For the text-containing cell, return its midpoint in [X, Y] coordinate format. 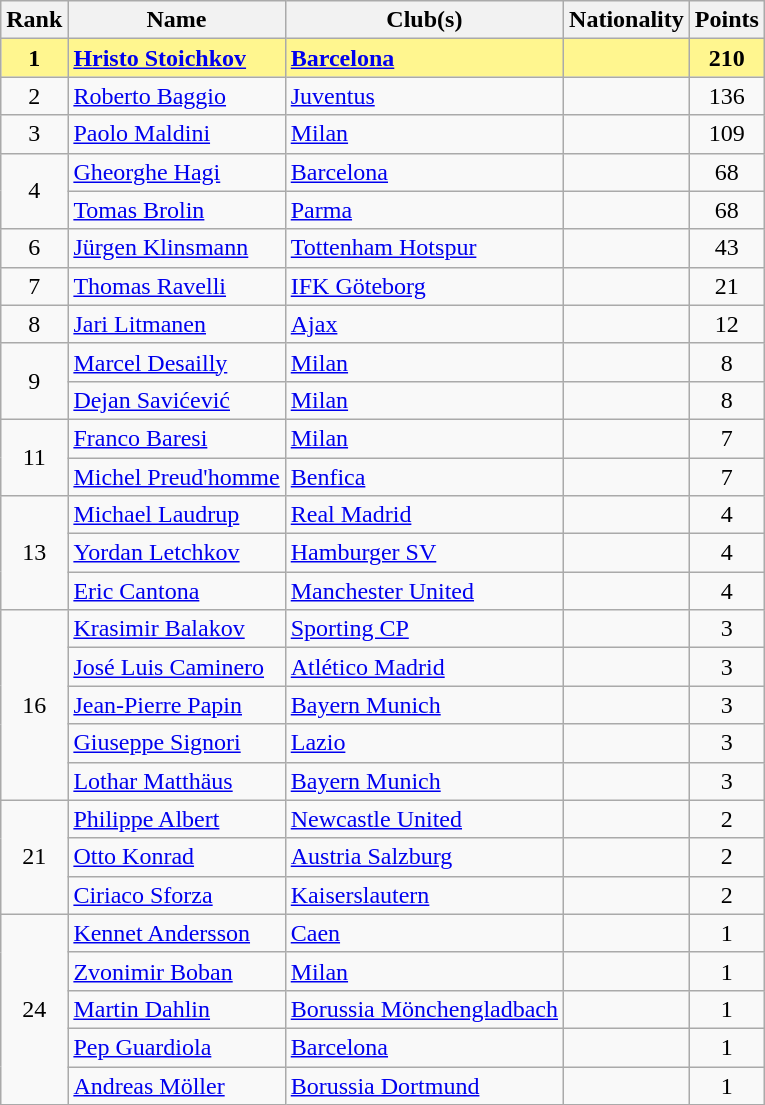
Lazio [424, 743]
Ciriaco Sforza [176, 895]
Newcastle United [424, 819]
Jean-Pierre Papin [176, 705]
Otto Konrad [176, 857]
Jürgen Klinsmann [176, 248]
Andreas Möller [176, 1085]
Dejan Savićević [176, 400]
24 [34, 1009]
16 [34, 705]
Yordan Letchkov [176, 553]
136 [726, 96]
13 [34, 553]
José Luis Caminero [176, 667]
Manchester United [424, 591]
12 [726, 324]
Lothar Matthäus [176, 781]
109 [726, 134]
Pep Guardiola [176, 1047]
Hamburger SV [424, 553]
Borussia Mönchengladbach [424, 1009]
Juventus [424, 96]
Ajax [424, 324]
Philippe Albert [176, 819]
Krasimir Balakov [176, 629]
Nationality [627, 20]
Paolo Maldini [176, 134]
Hristo Stoichkov [176, 58]
Martin Dahlin [176, 1009]
Atlético Madrid [424, 667]
Parma [424, 210]
Eric Cantona [176, 591]
IFK Göteborg [424, 286]
Benfica [424, 477]
Real Madrid [424, 515]
9 [34, 381]
210 [726, 58]
Kennet Andersson [176, 933]
Austria Salzburg [424, 857]
Club(s) [424, 20]
Tomas Brolin [176, 210]
Points [726, 20]
11 [34, 457]
Rank [34, 20]
Caen [424, 933]
Borussia Dortmund [424, 1085]
Marcel Desailly [176, 362]
Franco Baresi [176, 438]
Michel Preud'homme [176, 477]
Kaiserslautern [424, 895]
Sporting CP [424, 629]
Tottenham Hotspur [424, 248]
Roberto Baggio [176, 96]
Gheorghe Hagi [176, 172]
43 [726, 248]
6 [34, 248]
Michael Laudrup [176, 515]
Zvonimir Boban [176, 971]
Jari Litmanen [176, 324]
Name [176, 20]
Giuseppe Signori [176, 743]
Thomas Ravelli [176, 286]
